Detect which cell encompasses the target text, then output its [X, Y] center coordinate. 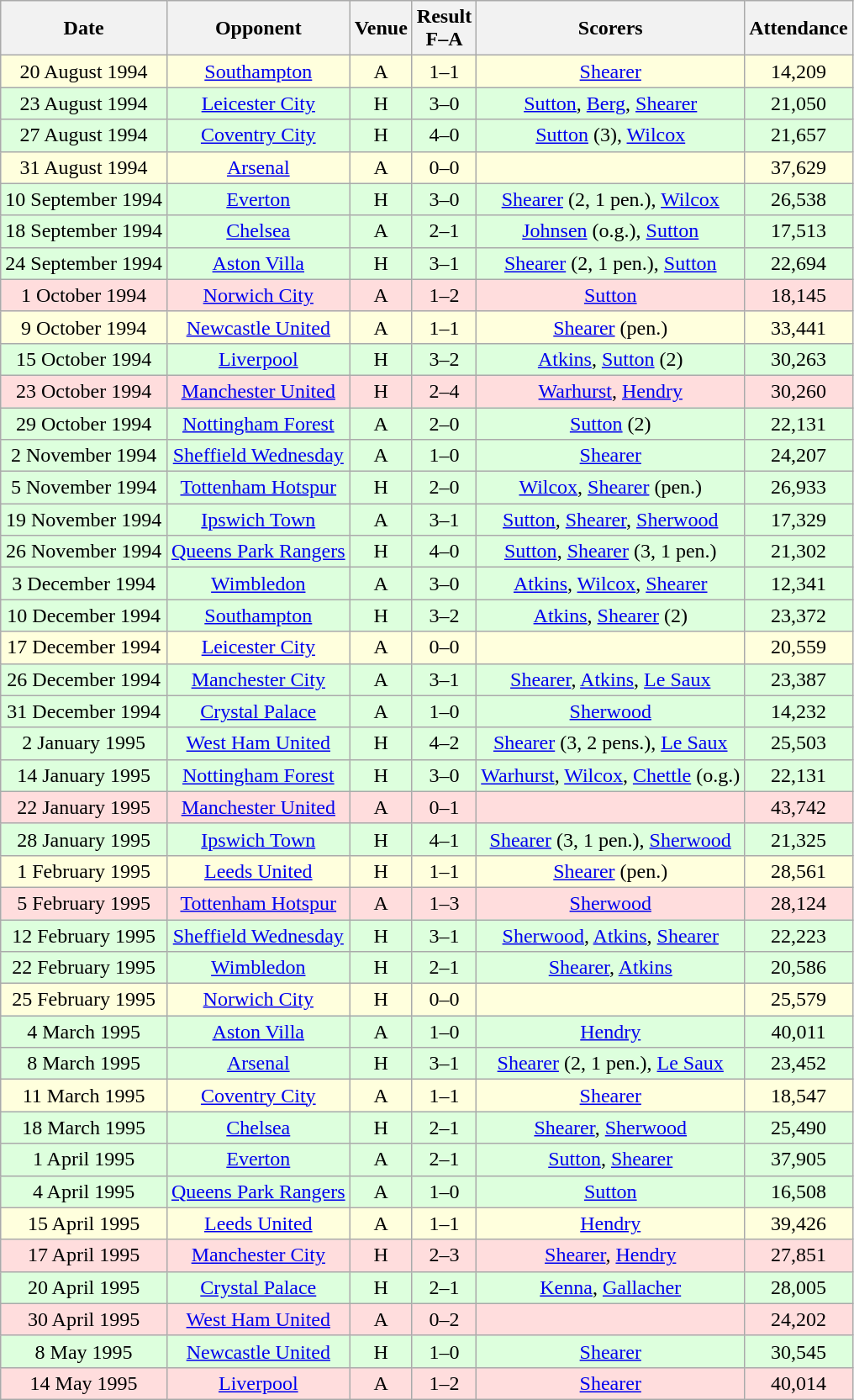
3 December 1994 [84, 584]
4–1 [444, 839]
21,302 [799, 552]
14,209 [799, 71]
8 March 1995 [84, 1064]
Date [84, 29]
24 September 1994 [84, 263]
22 February 1995 [84, 968]
4 April 1995 [84, 1191]
29 October 1994 [84, 423]
15 October 1994 [84, 359]
8 May 1995 [84, 1351]
18,145 [799, 295]
12,341 [799, 584]
26,933 [799, 488]
25,579 [799, 1000]
5 November 1994 [84, 488]
2–3 [444, 1255]
28,561 [799, 871]
19 November 1994 [84, 520]
28,124 [799, 903]
2 January 1995 [84, 743]
Shearer (3, 2 pens.), Le Saux [610, 743]
1–3 [444, 903]
12 February 1995 [84, 936]
11 March 1995 [84, 1096]
Atkins, Shearer (2) [610, 615]
Attendance [799, 29]
27 August 1994 [84, 135]
Atkins, Sutton (2) [610, 359]
9 October 1994 [84, 327]
Sutton, Shearer (3, 1 pen.) [610, 552]
Shearer (2, 1 pen.), Wilcox [610, 199]
Shearer (3, 1 pen.), Sherwood [610, 839]
23 August 1994 [84, 103]
17 April 1995 [84, 1255]
Sutton, Shearer [610, 1160]
14 May 1995 [84, 1383]
1 April 1995 [84, 1160]
Scorers [610, 29]
28,005 [799, 1287]
Shearer (2, 1 pen.), Sutton [610, 263]
Shearer, Sherwood [610, 1128]
17,513 [799, 231]
37,629 [799, 167]
20,586 [799, 968]
Sutton, Berg, Shearer [610, 103]
43,742 [799, 807]
Sutton, Shearer, Sherwood [610, 520]
Venue [381, 29]
4 March 1995 [84, 1032]
23,452 [799, 1064]
33,441 [799, 327]
25,490 [799, 1128]
14 January 1995 [84, 775]
5 February 1995 [84, 903]
30 April 1995 [84, 1319]
22,223 [799, 936]
24,207 [799, 456]
Shearer, Atkins, Le Saux [610, 679]
31 December 1994 [84, 711]
26 November 1994 [84, 552]
Shearer (2, 1 pen.), Le Saux [610, 1064]
23 October 1994 [84, 391]
24,202 [799, 1319]
Sutton (2) [610, 423]
26,538 [799, 199]
1 October 1994 [84, 295]
40,014 [799, 1383]
17,329 [799, 520]
37,905 [799, 1160]
ResultF–A [444, 29]
21,050 [799, 103]
Warhurst, Wilcox, Chettle (o.g.) [610, 775]
Sherwood, Atkins, Shearer [610, 936]
40,011 [799, 1032]
21,657 [799, 135]
23,372 [799, 615]
Shearer, Hendry [610, 1255]
0–1 [444, 807]
Shearer, Atkins [610, 968]
Wilcox, Shearer (pen.) [610, 488]
30,545 [799, 1351]
20 August 1994 [84, 71]
Opponent [258, 29]
2–4 [444, 391]
20,559 [799, 647]
Johnsen (o.g.), Sutton [610, 231]
31 August 1994 [84, 167]
25 February 1995 [84, 1000]
Sutton (3), Wilcox [610, 135]
Warhurst, Hendry [610, 391]
1 February 1995 [84, 871]
10 September 1994 [84, 199]
15 April 1995 [84, 1223]
18 September 1994 [84, 231]
14,232 [799, 711]
27,851 [799, 1255]
Kenna, Gallacher [610, 1287]
4–2 [444, 743]
21,325 [799, 839]
25,503 [799, 743]
28 January 1995 [84, 839]
20 April 1995 [84, 1287]
Atkins, Wilcox, Shearer [610, 584]
23,387 [799, 679]
18,547 [799, 1096]
22 January 1995 [84, 807]
0–2 [444, 1319]
2 November 1994 [84, 456]
22,694 [799, 263]
10 December 1994 [84, 615]
18 March 1995 [84, 1128]
30,260 [799, 391]
17 December 1994 [84, 647]
26 December 1994 [84, 679]
39,426 [799, 1223]
16,508 [799, 1191]
30,263 [799, 359]
